Provide the (X, Y) coordinate of the cell's center where the given text is located.  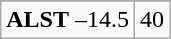
40 (152, 20)
ALST –14.5 (68, 20)
